Scan for the cell matching the given text and deliver its (x, y) coordinate at center. 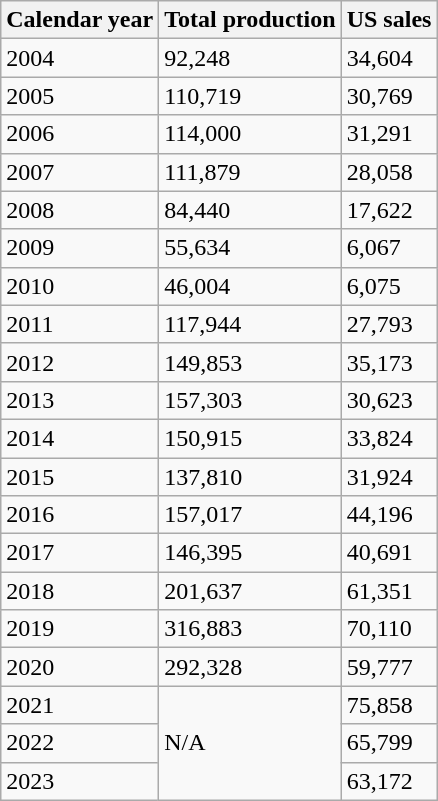
157,017 (250, 515)
157,303 (250, 400)
34,604 (389, 58)
2016 (80, 515)
149,853 (250, 362)
84,440 (250, 210)
35,173 (389, 362)
75,858 (389, 705)
44,196 (389, 515)
31,924 (389, 477)
65,799 (389, 743)
2010 (80, 286)
55,634 (250, 248)
33,824 (389, 438)
137,810 (250, 477)
30,623 (389, 400)
46,004 (250, 286)
2019 (80, 629)
2013 (80, 400)
2014 (80, 438)
28,058 (389, 172)
40,691 (389, 553)
2015 (80, 477)
Calendar year (80, 20)
2011 (80, 324)
2006 (80, 134)
316,883 (250, 629)
2009 (80, 248)
N/A (250, 743)
17,622 (389, 210)
2004 (80, 58)
292,328 (250, 667)
30,769 (389, 96)
2023 (80, 781)
2020 (80, 667)
2021 (80, 705)
201,637 (250, 591)
6,075 (389, 286)
150,915 (250, 438)
92,248 (250, 58)
2012 (80, 362)
31,291 (389, 134)
146,395 (250, 553)
117,944 (250, 324)
Total production (250, 20)
2018 (80, 591)
70,110 (389, 629)
2008 (80, 210)
111,879 (250, 172)
63,172 (389, 781)
2022 (80, 743)
US sales (389, 20)
2005 (80, 96)
110,719 (250, 96)
2007 (80, 172)
59,777 (389, 667)
6,067 (389, 248)
2017 (80, 553)
61,351 (389, 591)
27,793 (389, 324)
114,000 (250, 134)
